Provide the (x, y) coordinate of the cell's center where the given text is located.  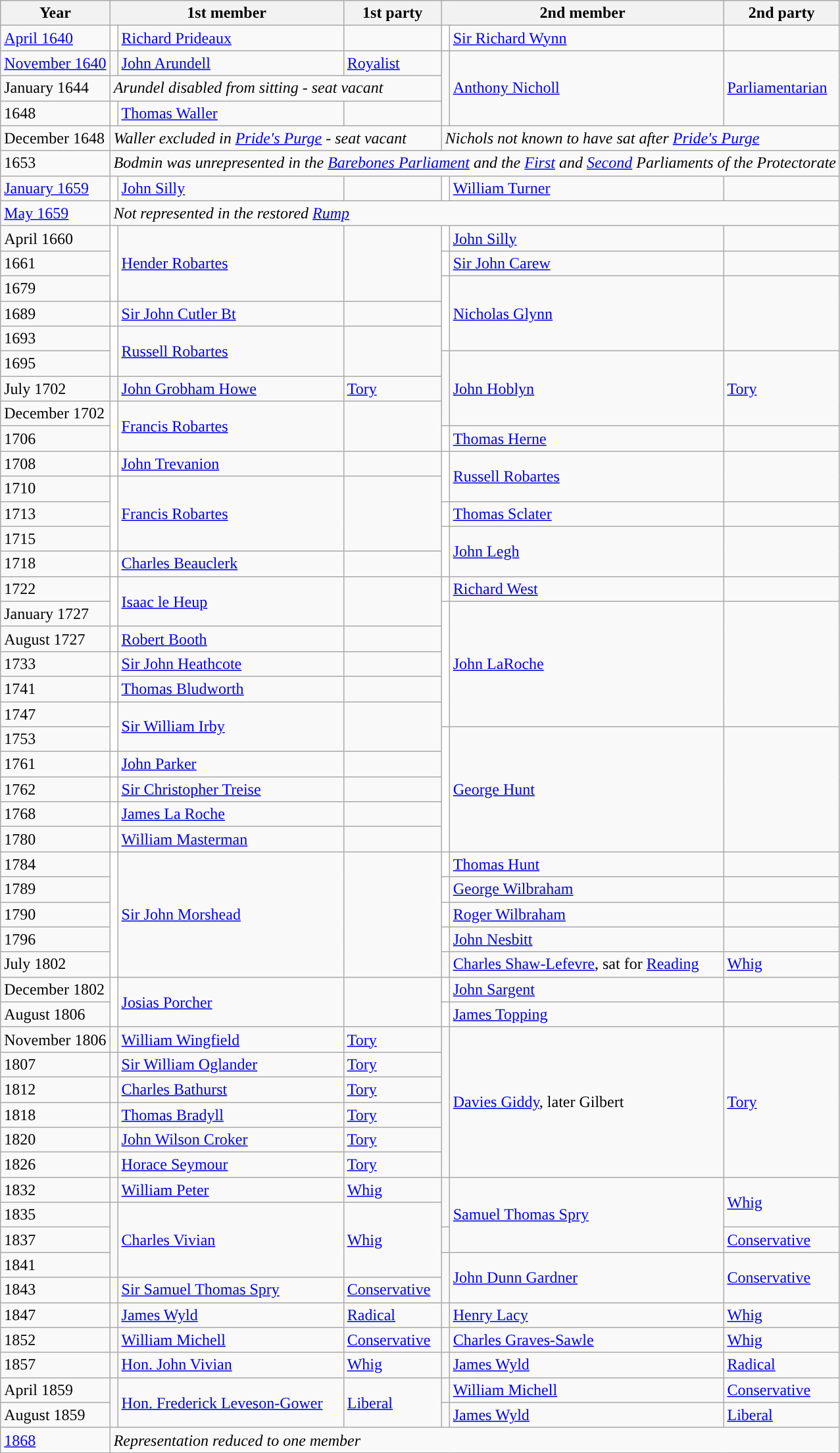
George Wilbraham (587, 889)
1837 (55, 1240)
1741 (55, 689)
William Peter (230, 1190)
1718 (55, 564)
Representation reduced to one member (475, 1440)
1715 (55, 539)
Thomas Waller (230, 113)
1780 (55, 839)
1689 (55, 314)
August 1727 (55, 639)
Richard Prideaux (230, 38)
Bodmin was unrepresented in the Barebones Parliament and the First and Second Parliaments of the Protectorate (475, 163)
1661 (55, 263)
1648 (55, 113)
James La Roche (230, 814)
John Trevanion (230, 464)
Parliamentarian (781, 88)
Sir William Oglander (230, 1064)
1807 (55, 1064)
1857 (55, 1365)
January 1727 (55, 614)
Sir Christopher Treise (230, 789)
1841 (55, 1265)
Davies Giddy, later Gilbert (587, 1102)
John Grobham Howe (230, 389)
1784 (55, 864)
John Wilson Croker (230, 1140)
John Nesbitt (587, 939)
John Arundell (230, 63)
April 1859 (55, 1390)
1706 (55, 439)
1733 (55, 664)
April 1660 (55, 238)
Sir Samuel Thomas Spry (230, 1290)
Thomas Sclater (587, 514)
1812 (55, 1089)
1747 (55, 714)
1st member (226, 13)
Sir John Morshead (230, 914)
1695 (55, 364)
1761 (55, 764)
Sir John Carew (587, 263)
Hon. John Vivian (230, 1365)
January 1659 (55, 188)
1762 (55, 789)
Charles Graves-Sawle (587, 1340)
1852 (55, 1340)
Richard West (587, 589)
1826 (55, 1165)
Roger Wilbraham (587, 914)
John Parker (230, 764)
Thomas Hunt (587, 864)
July 1702 (55, 389)
John LaRoche (587, 664)
1868 (55, 1440)
May 1659 (55, 213)
Nichols not known to have sat after Pride's Purge (641, 138)
James Topping (587, 1014)
John Hoblyn (587, 389)
Horace Seymour (230, 1165)
Sir John Cutler Bt (230, 314)
April 1640 (55, 38)
Josias Porcher (230, 1002)
1789 (55, 889)
December 1648 (55, 138)
Isaac le Heup (230, 601)
John Sargent (587, 989)
Hon. Frederick Leveson-Gower (230, 1402)
1832 (55, 1190)
Charles Beauclerk (230, 564)
November 1640 (55, 63)
1820 (55, 1140)
1753 (55, 739)
William Turner (587, 188)
1843 (55, 1290)
Waller excluded in Pride's Purge - seat vacant (276, 138)
1818 (55, 1115)
George Hunt (587, 789)
Not represented in the restored Rump (475, 213)
1722 (55, 589)
Anthony Nicholl (587, 88)
1653 (55, 163)
2nd party (781, 13)
1713 (55, 514)
Thomas Herne (587, 439)
Charles Shaw-Lefevre, sat for Reading (587, 964)
Thomas Bludworth (230, 689)
December 1802 (55, 989)
Robert Booth (230, 639)
1679 (55, 288)
1693 (55, 339)
2nd member (583, 13)
December 1702 (55, 414)
William Masterman (230, 839)
Nicholas Glynn (587, 313)
1847 (55, 1315)
1708 (55, 464)
1790 (55, 914)
Charles Bathurst (230, 1089)
1796 (55, 939)
1835 (55, 1215)
Sir Richard Wynn (587, 38)
November 1806 (55, 1039)
William Wingfield (230, 1039)
August 1859 (55, 1415)
Sir John Heathcote (230, 664)
Henry Lacy (587, 1315)
Samuel Thomas Spry (587, 1215)
Hender Robartes (230, 263)
Arundel disabled from sitting - seat vacant (276, 88)
January 1644 (55, 88)
John Dunn Gardner (587, 1277)
John Legh (587, 551)
Royalist (392, 63)
Sir William Irby (230, 726)
1st party (392, 13)
August 1806 (55, 1014)
1768 (55, 814)
Charles Vivian (230, 1240)
1710 (55, 489)
July 1802 (55, 964)
Year (55, 13)
Thomas Bradyll (230, 1115)
